Determine the (X, Y) coordinate at the center of the cell enclosing the given text.  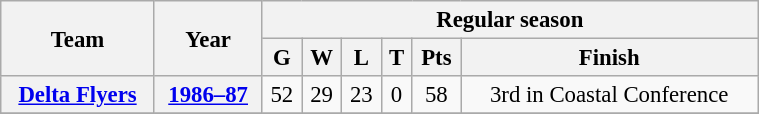
52 (282, 95)
29 (322, 95)
Delta Flyers (78, 95)
58 (436, 95)
W (322, 58)
G (282, 58)
Regular season (510, 20)
3rd in Coastal Conference (610, 95)
T (396, 58)
Year (208, 38)
Team (78, 38)
1986–87 (208, 95)
0 (396, 95)
L (361, 58)
23 (361, 95)
Pts (436, 58)
Finish (610, 58)
